Pinpoint the cell where the given text exists, returning its (X, Y) midpoint coordinate. 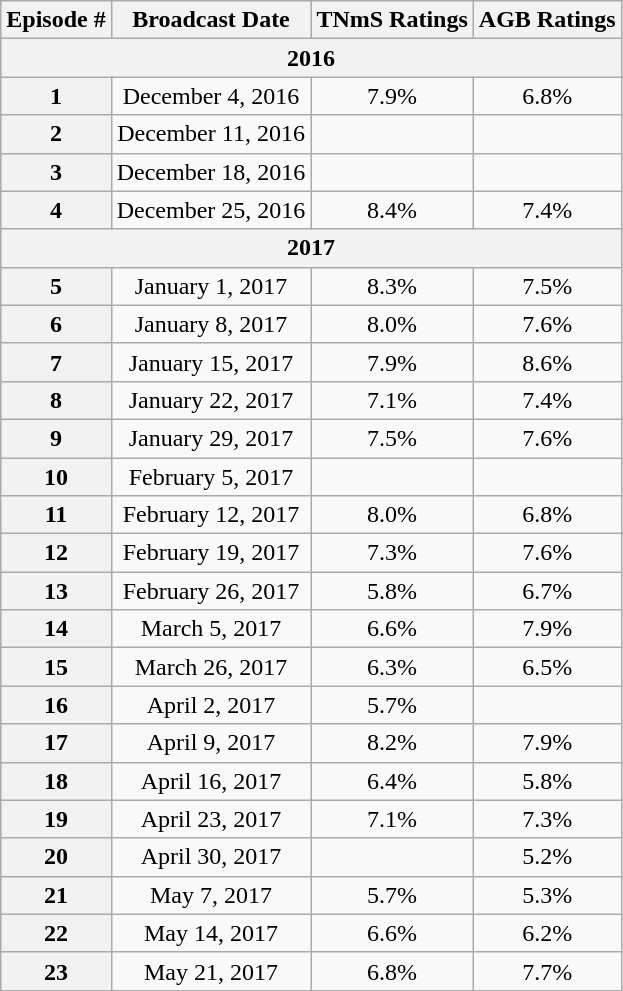
April 9, 2017 (211, 743)
May 21, 2017 (211, 971)
7.7% (547, 971)
February 19, 2017 (211, 553)
8.3% (392, 286)
6.2% (547, 933)
March 26, 2017 (211, 667)
January 8, 2017 (211, 324)
8.6% (547, 362)
January 22, 2017 (211, 400)
December 11, 2016 (211, 134)
May 7, 2017 (211, 895)
April 2, 2017 (211, 705)
15 (56, 667)
January 15, 2017 (211, 362)
20 (56, 857)
February 5, 2017 (211, 477)
2016 (311, 58)
4 (56, 210)
December 4, 2016 (211, 96)
February 12, 2017 (211, 515)
12 (56, 553)
5.2% (547, 857)
21 (56, 895)
5.3% (547, 895)
December 18, 2016 (211, 172)
8 (56, 400)
13 (56, 591)
April 16, 2017 (211, 781)
AGB Ratings (547, 20)
23 (56, 971)
January 29, 2017 (211, 438)
TNmS Ratings (392, 20)
Episode # (56, 20)
6.7% (547, 591)
2 (56, 134)
8.4% (392, 210)
17 (56, 743)
6.3% (392, 667)
16 (56, 705)
9 (56, 438)
3 (56, 172)
December 25, 2016 (211, 210)
Broadcast Date (211, 20)
2017 (311, 248)
19 (56, 819)
7 (56, 362)
11 (56, 515)
May 14, 2017 (211, 933)
18 (56, 781)
February 26, 2017 (211, 591)
April 30, 2017 (211, 857)
January 1, 2017 (211, 286)
5 (56, 286)
8.2% (392, 743)
6 (56, 324)
14 (56, 629)
April 23, 2017 (211, 819)
6.4% (392, 781)
22 (56, 933)
1 (56, 96)
March 5, 2017 (211, 629)
10 (56, 477)
6.5% (547, 667)
